Detect which cell encompasses the target text, then output its [x, y] center coordinate. 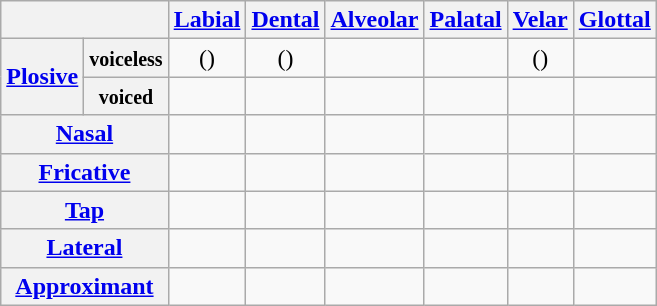
Plosive [42, 77]
Glottal [614, 20]
Tap [84, 210]
Alveolar [374, 20]
Fricative [84, 172]
voiced [126, 96]
Palatal [466, 20]
Lateral [84, 248]
Dental [286, 20]
Nasal [84, 134]
Labial [207, 20]
Velar [540, 20]
voiceless [126, 58]
Approximant [84, 286]
